Find where the given text appears and provide that cell's center as [x, y] coordinate. 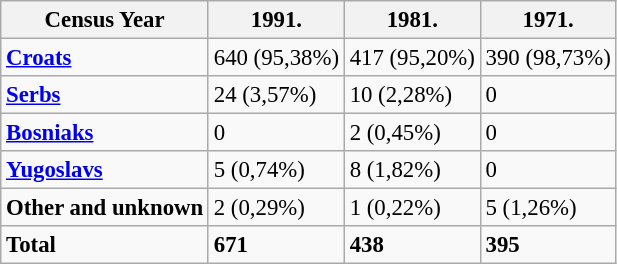
Croats [105, 58]
5 (1,26%) [548, 208]
2 (0,45%) [412, 133]
417 (95,20%) [412, 58]
Yugoslavs [105, 170]
395 [548, 245]
24 (3,57%) [276, 95]
438 [412, 245]
2 (0,29%) [276, 208]
Bosniaks [105, 133]
Total [105, 245]
640 (95,38%) [276, 58]
1981. [412, 20]
390 (98,73%) [548, 58]
671 [276, 245]
1971. [548, 20]
1 (0,22%) [412, 208]
5 (0,74%) [276, 170]
8 (1,82%) [412, 170]
Other and unknown [105, 208]
10 (2,28%) [412, 95]
1991. [276, 20]
Census Year [105, 20]
Serbs [105, 95]
